Output the (x, y) coordinate of the center of the cell containing the given text.  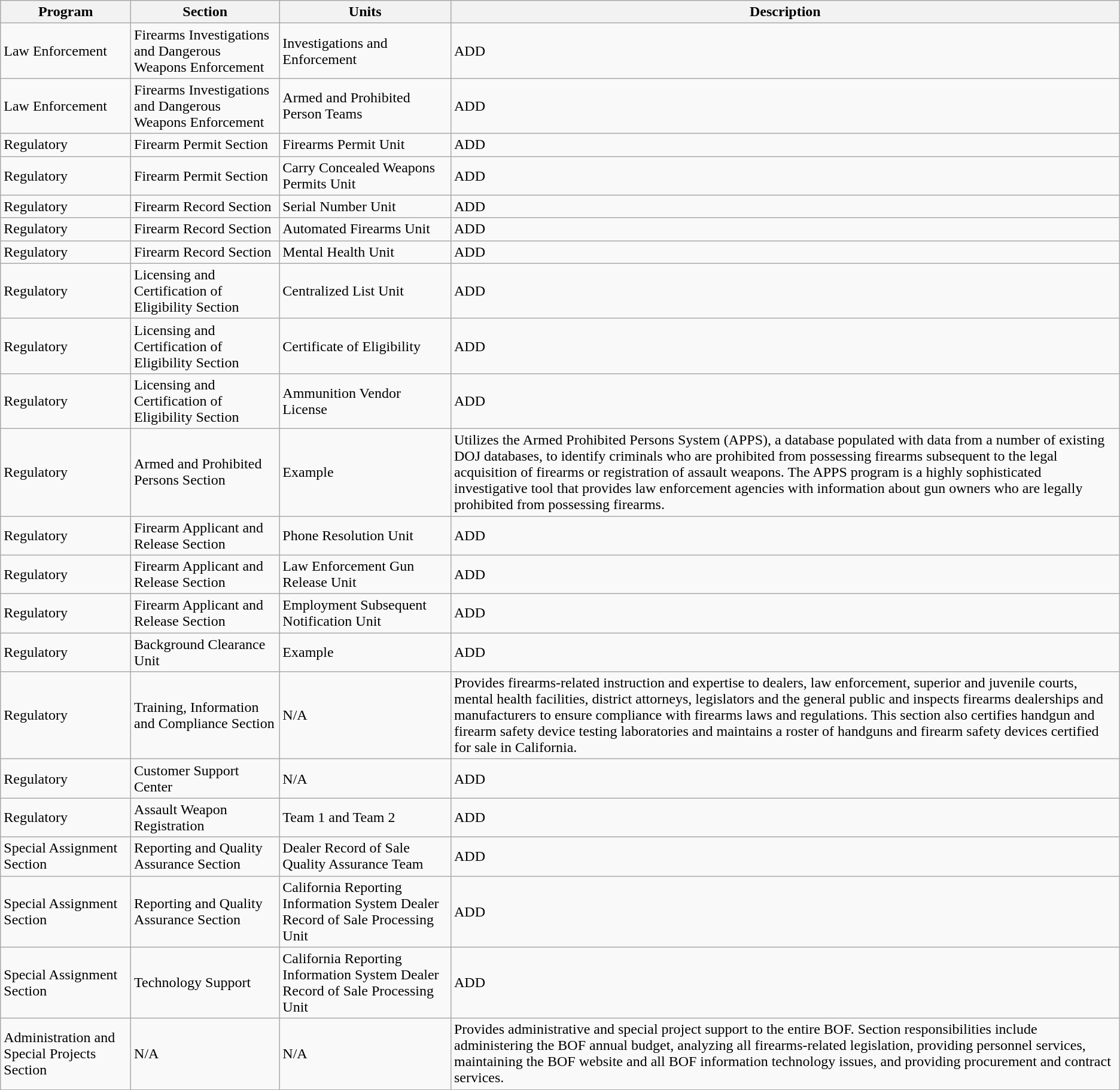
Units (365, 12)
Certificate of Eligibility (365, 346)
Program (66, 12)
Automated Firearms Unit (365, 229)
Firearms Permit Unit (365, 145)
Armed and Prohibited Persons Section (205, 472)
Technology Support (205, 982)
Team 1 and Team 2 (365, 817)
Training, Information and Compliance Section (205, 715)
Mental Health Unit (365, 252)
Description (785, 12)
Dealer Record of Sale Quality Assurance Team (365, 857)
Serial Number Unit (365, 206)
Phone Resolution Unit (365, 535)
Section (205, 12)
Law Enforcement Gun Release Unit (365, 574)
Employment Subsequent Notification Unit (365, 614)
Ammunition Vendor License (365, 401)
Carry Concealed Weapons Permits Unit (365, 176)
Customer Support Center (205, 779)
Centralized List Unit (365, 291)
Investigations and Enforcement (365, 51)
Background Clearance Unit (205, 652)
Administration and Special Projects Section (66, 1054)
Assault Weapon Registration (205, 817)
Armed and Prohibited Person Teams (365, 106)
